From the cell containing the given text, extract its center point as [X, Y] coordinate. 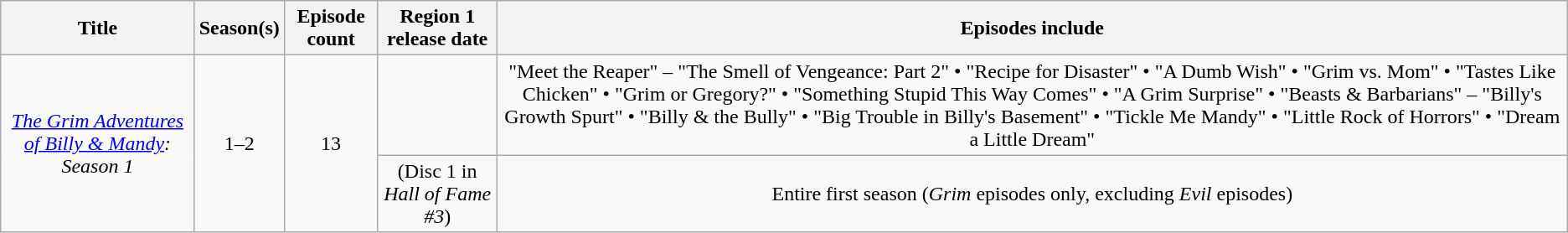
(Disc 1 in Hall of Fame #3) [437, 194]
Season(s) [240, 28]
Episode count [331, 28]
Entire first season (Grim episodes only, excluding Evil episodes) [1032, 194]
13 [331, 144]
1–2 [240, 144]
The Grim Adventures of Billy & Mandy: Season 1 [97, 144]
Title [97, 28]
Episodes include [1032, 28]
Region 1 release date [437, 28]
